Output the (x, y) coordinate of the center of the cell containing the given text.  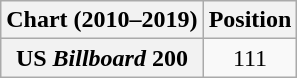
Chart (2010–2019) (102, 20)
Position (250, 20)
US Billboard 200 (102, 58)
111 (250, 58)
